Scan for the cell matching the given text and deliver its (X, Y) coordinate at center. 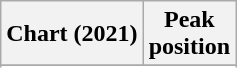
Chart (2021) (72, 34)
Peakposition (189, 34)
